Locate the cell with the specified text and output its [x, y] center coordinate. 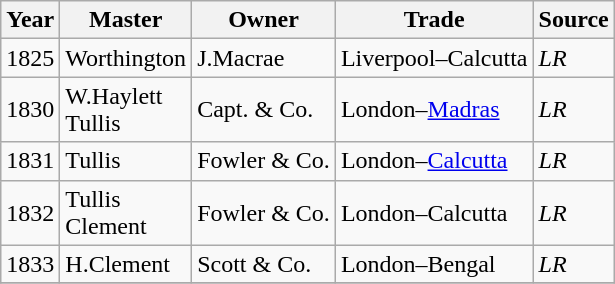
1833 [30, 264]
1831 [30, 161]
J.Macrae [264, 58]
Liverpool–Calcutta [434, 58]
London–Madras [434, 110]
Source [574, 20]
Worthington [126, 58]
Capt. & Co. [264, 110]
Scott & Co. [264, 264]
Owner [264, 20]
H.Clement [126, 264]
1825 [30, 58]
1830 [30, 110]
W.HaylettTullis [126, 110]
Tullis [126, 161]
1832 [30, 212]
London–Bengal [434, 264]
Master [126, 20]
TullisClement [126, 212]
Trade [434, 20]
Year [30, 20]
